Locate the cell with the specified text and output its [x, y] center coordinate. 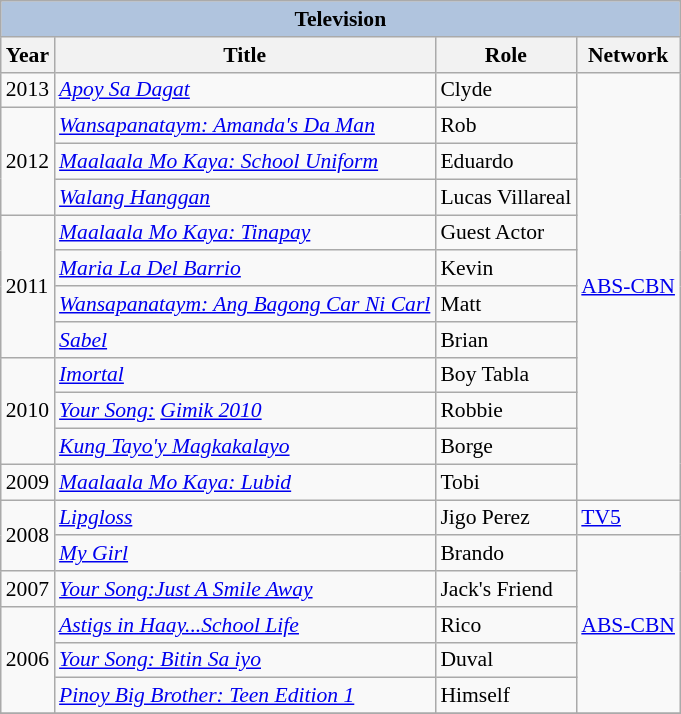
Your Song: Bitin Sa iyo [244, 660]
Guest Actor [506, 233]
Sabel [244, 340]
Your Song: Gimik 2010 [244, 411]
Kung Tayo'y Magkakalayo [244, 447]
Kevin [506, 269]
2012 [28, 162]
Astigs in Haay...School Life [244, 625]
2006 [28, 660]
Himself [506, 696]
Clyde [506, 90]
Lipgloss [244, 518]
Maalaala Mo Kaya: School Uniform [244, 162]
2011 [28, 286]
2010 [28, 410]
Wansapanataym: Amanda's Da Man [244, 126]
Walang Hanggan [244, 197]
Matt [506, 304]
Apoy Sa Dagat [244, 90]
Brando [506, 554]
2007 [28, 589]
Imortal [244, 375]
Rico [506, 625]
Title [244, 55]
Your Song:Just A Smile Away [244, 589]
2009 [28, 482]
Brian [506, 340]
Jigo Perez [506, 518]
Duval [506, 660]
2013 [28, 90]
Boy Tabla [506, 375]
Maalaala Mo Kaya: Lubid [244, 482]
Network [628, 55]
Rob [506, 126]
Robbie [506, 411]
Pinoy Big Brother: Teen Edition 1 [244, 696]
Maalaala Mo Kaya: Tinapay [244, 233]
2008 [28, 536]
Television [340, 19]
Maria La Del Barrio [244, 269]
My Girl [244, 554]
Tobi [506, 482]
Borge [506, 447]
Role [506, 55]
Jack's Friend [506, 589]
Year [28, 55]
Wansapanataym: Ang Bagong Car Ni Carl [244, 304]
Lucas Villareal [506, 197]
TV5 [628, 518]
Eduardo [506, 162]
